Determine the [X, Y] coordinate at the center of the cell enclosing the given text.  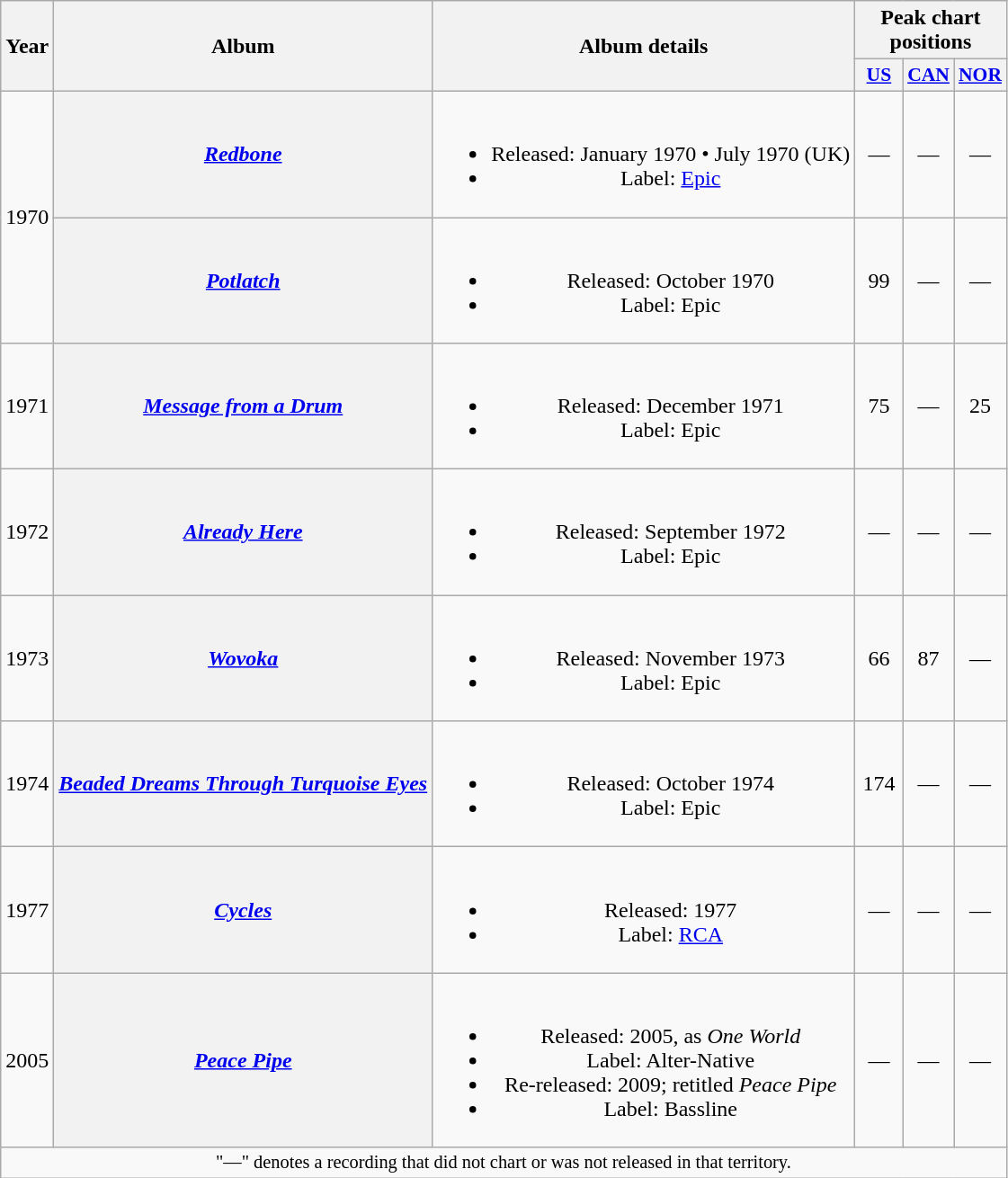
"—" denotes a recording that did not chart or was not released in that territory. [504, 1163]
Wovoka [243, 658]
Year [27, 47]
Beaded Dreams Through Turquoise Eyes [243, 784]
Released: October 1974Label: Epic [644, 784]
Released: 1977Label: RCA [644, 910]
25 [980, 406]
66 [879, 658]
Cycles [243, 910]
1977 [27, 910]
Peak chart positions [931, 31]
1972 [27, 532]
1971 [27, 406]
NOR [980, 76]
Released: November 1973Label: Epic [644, 658]
Released: 2005, as One WorldLabel: Alter-NativeRe-released: 2009; retitled Peace PipeLabel: Bassline [644, 1060]
Released: December 1971Label: Epic [644, 406]
1970 [27, 217]
Released: January 1970 • July 1970 (UK)Label: Epic [644, 154]
CAN [928, 76]
Album details [644, 47]
2005 [27, 1060]
US [879, 76]
174 [879, 784]
75 [879, 406]
Released: October 1970Label: Epic [644, 281]
87 [928, 658]
Peace Pipe [243, 1060]
Album [243, 47]
Potlatch [243, 281]
1974 [27, 784]
Message from a Drum [243, 406]
1973 [27, 658]
Already Here [243, 532]
Released: September 1972Label: Epic [644, 532]
Redbone [243, 154]
99 [879, 281]
